Search for the cell housing the specified text and yield its (X, Y) center coordinate. 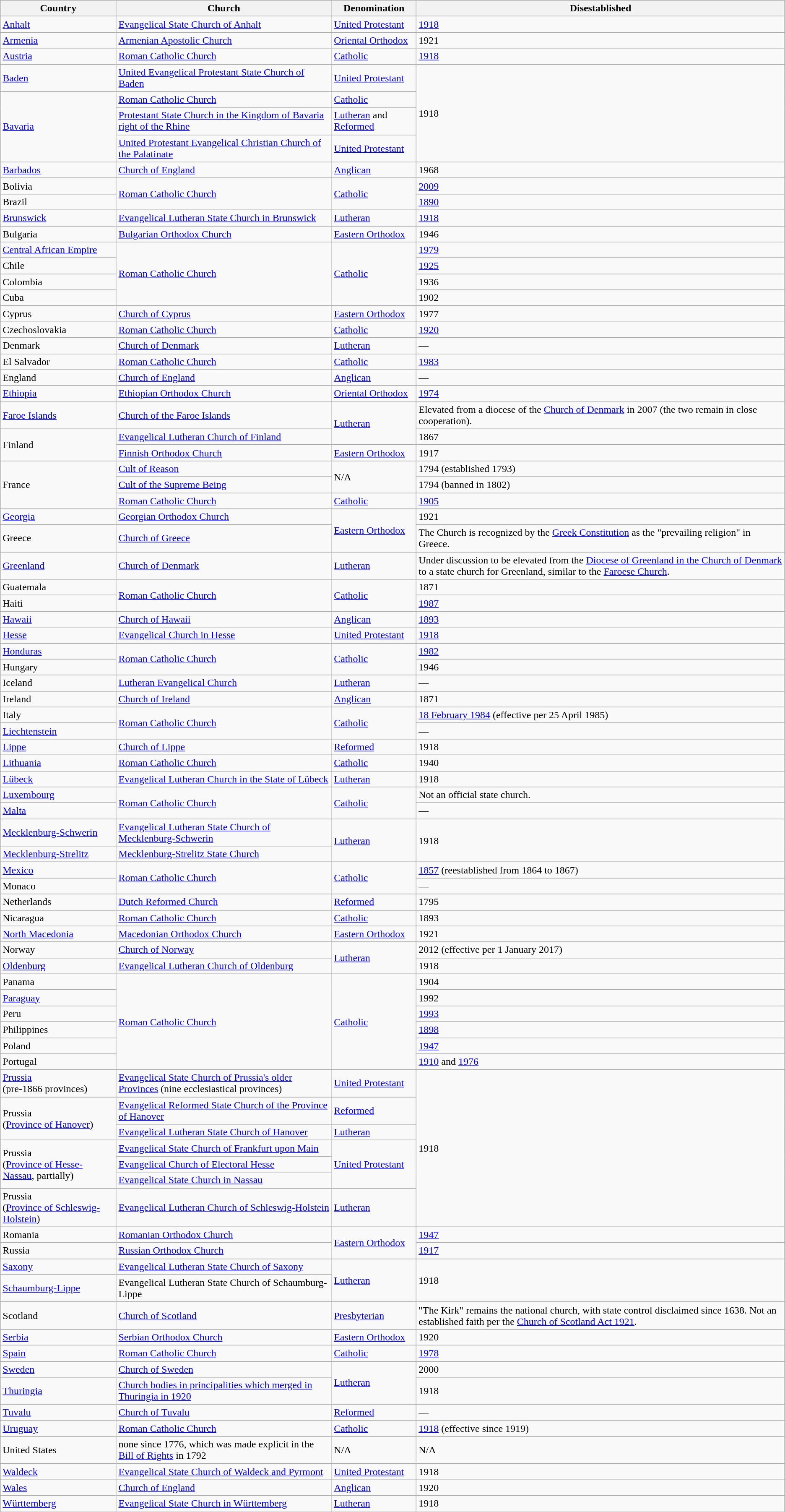
Hesse (58, 635)
Bulgaria (58, 234)
Faroe Islands (58, 415)
Evangelical Lutheran Church of Schleswig-Holstein (224, 1207)
Bulgarian Orthodox Church (224, 234)
1968 (600, 170)
Georgian Orthodox Church (224, 517)
Hungary (58, 667)
1982 (600, 651)
Greenland (58, 566)
Church (224, 8)
The Church is recognized by the Greek Constitution as the "prevailing religion" in Greece. (600, 539)
Romania (58, 1235)
Hawaii (58, 619)
none since 1776, which was made explicit in the Bill of Rights in 1792 (224, 1450)
Church of Cyprus (224, 314)
1904 (600, 982)
Evangelical State Church of Anhalt (224, 24)
Macedonian Orthodox Church (224, 934)
Evangelical Lutheran State Church of Schaumburg-Lippe (224, 1288)
Church of Greece (224, 539)
Italy (58, 715)
1983 (600, 362)
United Evangelical Protestant State Church of Baden (224, 78)
Evangelical State Church of Prussia's older Provinces (nine ecclesiastical provinces) (224, 1083)
18 February 1984 (effective per 25 April 1985) (600, 715)
Colombia (58, 282)
Iceland (58, 683)
Ireland (58, 699)
2009 (600, 186)
Lithuania (58, 763)
Denmark (58, 346)
Chile (58, 266)
Scotland (58, 1316)
1993 (600, 1014)
Norway (58, 950)
Philippines (58, 1030)
Peru (58, 1014)
Baden (58, 78)
Prussia(Province of Schleswig-Holstein) (58, 1207)
Cyprus (58, 314)
Serbia (58, 1337)
1905 (600, 501)
Barbados (58, 170)
Elevated from a diocese of the Church of Denmark in 2007 (the two remain in close cooperation). (600, 415)
1910 and 1976 (600, 1062)
Evangelical Lutheran Church of Finland (224, 437)
Netherlands (58, 902)
1857 (reestablished from 1864 to 1867) (600, 870)
1940 (600, 763)
Church of Norway (224, 950)
2012 (effective per 1 January 2017) (600, 950)
1867 (600, 437)
Panama (58, 982)
Central African Empire (58, 250)
1925 (600, 266)
Guatemala (58, 587)
Not an official state church. (600, 795)
Evangelical State Church of Frankfurt upon Main (224, 1148)
North Macedonia (58, 934)
1979 (600, 250)
Evangelical Lutheran Church of Oldenburg (224, 966)
1978 (600, 1353)
Spain (58, 1353)
Oldenburg (58, 966)
Nicaragua (58, 918)
Church of Hawaii (224, 619)
1795 (600, 902)
Mexico (58, 870)
Paraguay (58, 998)
Evangelical Lutheran State Church of Hanover (224, 1132)
Church bodies in principalities which merged in Thuringia in 1920 (224, 1391)
1898 (600, 1030)
Evangelical Lutheran Church in the State of Lübeck (224, 779)
Ethiopia (58, 394)
Evangelical State Church in Württemberg (224, 1504)
Anhalt (58, 24)
Lutheran Evangelical Church (224, 683)
Prussia(pre-1866 provinces) (58, 1083)
Russia (58, 1251)
Finnish Orthodox Church (224, 453)
United States (58, 1450)
Lutheran and Reformed (374, 121)
Prussia(Province of Hanover) (58, 1118)
Waldeck (58, 1472)
Brunswick (58, 218)
1974 (600, 394)
Schaumburg-Lippe (58, 1288)
Brazil (58, 202)
United Protestant Evangelical Christian Church of the Palatinate (224, 149)
Evangelical Reformed State Church of the Province of Hanover (224, 1111)
Malta (58, 811)
Greece (58, 539)
1794 (banned in 1802) (600, 485)
England (58, 378)
Austria (58, 56)
Mecklenburg-Schwerin (58, 832)
Church of Sweden (224, 1369)
Cult of the Supreme Being (224, 485)
Uruguay (58, 1429)
Tuvalu (58, 1413)
Romanian Orthodox Church (224, 1235)
Bavaria (58, 127)
1977 (600, 314)
Dutch Reformed Church (224, 902)
Monaco (58, 886)
Württemberg (58, 1504)
Thuringia (58, 1391)
El Salvador (58, 362)
1936 (600, 282)
1902 (600, 298)
Saxony (58, 1267)
1918 (effective since 1919) (600, 1429)
"The Kirk" remains the national church, with state control disclaimed since 1638. Not an established faith per the Church of Scotland Act 1921. (600, 1316)
Portugal (58, 1062)
Cuba (58, 298)
Country (58, 8)
2000 (600, 1369)
Finland (58, 445)
1992 (600, 998)
Haiti (58, 603)
Luxembourg (58, 795)
Lübeck (58, 779)
Poland (58, 1046)
Church of Tuvalu (224, 1413)
Honduras (58, 651)
Evangelical State Church in Nassau (224, 1180)
Czechoslovakia (58, 330)
Evangelical Lutheran State Church of Mecklenburg-Schwerin (224, 832)
Sweden (58, 1369)
Georgia (58, 517)
Mecklenburg-Strelitz State Church (224, 854)
Church of Lippe (224, 747)
Evangelical Lutheran State Church in Brunswick (224, 218)
Wales (58, 1488)
Liechtenstein (58, 731)
Mecklenburg-Strelitz (58, 854)
Evangelical Church of Electoral Hesse (224, 1164)
Lippe (58, 747)
1890 (600, 202)
Presbyterian (374, 1316)
Denomination (374, 8)
Church of the Faroe Islands (224, 415)
Evangelical Church in Hesse (224, 635)
Disestablished (600, 8)
Ethiopian Orthodox Church (224, 394)
Bolivia (58, 186)
Armenia (58, 40)
Evangelical Lutheran State Church of Saxony (224, 1267)
1794 (established 1793) (600, 469)
1987 (600, 603)
Serbian Orthodox Church (224, 1337)
Church of Scotland (224, 1316)
Armenian Apostolic Church (224, 40)
Prussia(Province of Hesse-Nassau, partially) (58, 1164)
Cult of Reason (224, 469)
Russian Orthodox Church (224, 1251)
Protestant State Church in the Kingdom of Bavaria right of the Rhine (224, 121)
Evangelical State Church of Waldeck and Pyrmont (224, 1472)
France (58, 485)
Church of Ireland (224, 699)
